Pinpoint the cell where the given text exists, returning its [x, y] midpoint coordinate. 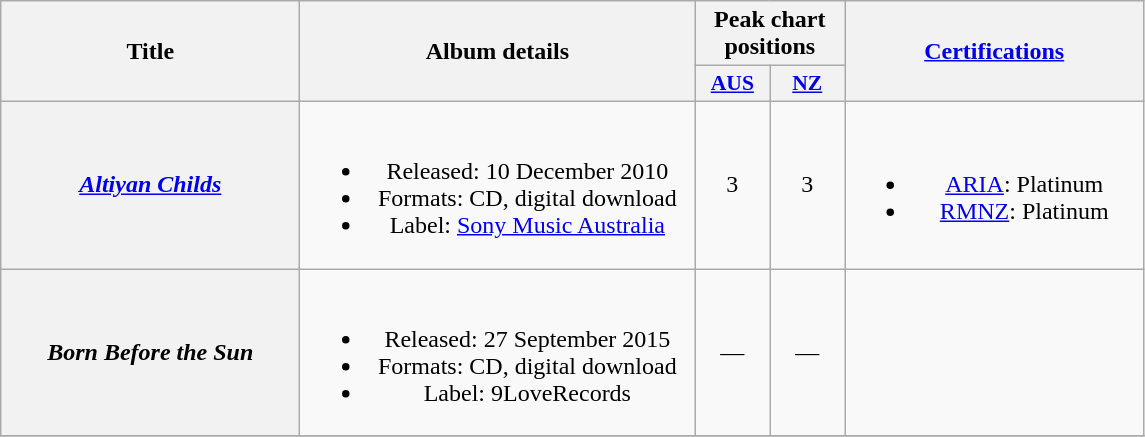
ARIA: PlatinumRMNZ: Platinum [994, 184]
NZ [808, 84]
Born Before the Sun [150, 352]
Title [150, 52]
Released: 27 September 2015Formats: CD, digital downloadLabel: 9LoveRecords [498, 352]
Released: 10 December 2010Formats: CD, digital downloadLabel: Sony Music Australia [498, 184]
Altiyan Childs [150, 184]
Peak chart positions [770, 34]
Album details [498, 52]
AUS [732, 84]
Certifications [994, 52]
